Locate the cell with the specified text and output its (x, y) center coordinate. 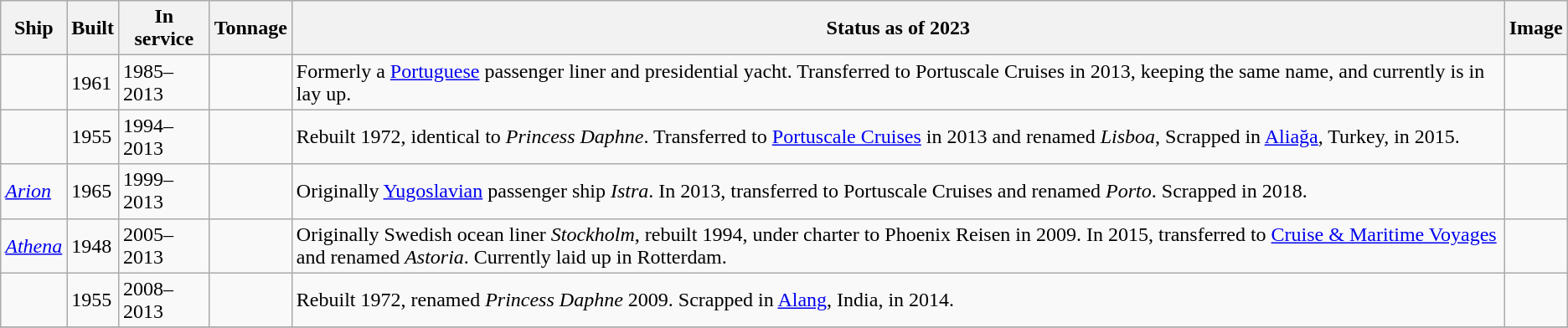
Rebuilt 1972, renamed Princess Daphne 2009. Scrapped in Alang, India, in 2014. (898, 300)
1994–2013 (164, 137)
1985–2013 (164, 82)
Ship (34, 28)
Rebuilt 1972, identical to Princess Daphne. Transferred to Portuscale Cruises in 2013 and renamed Lisboa, Scrapped in Aliağa, Turkey, in 2015. (898, 137)
In service (164, 28)
Athena (34, 246)
1948 (93, 246)
Originally Yugoslavian passenger ship Istra. In 2013, transferred to Portuscale Cruises and renamed Porto. Scrapped in 2018. (898, 191)
Tonnage (250, 28)
1961 (93, 82)
Built (93, 28)
Image (1536, 28)
Arion (34, 191)
2005–2013 (164, 246)
Status as of 2023 (898, 28)
1999–2013 (164, 191)
1965 (93, 191)
2008–2013 (164, 300)
